Locate the cell with the specified text and output its (X, Y) center coordinate. 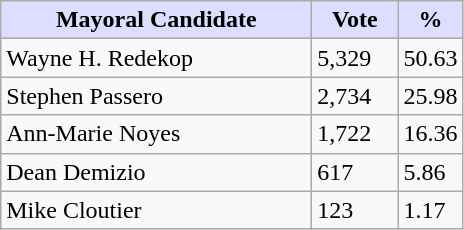
16.36 (430, 134)
% (430, 20)
Vote (355, 20)
5,329 (355, 58)
Mike Cloutier (156, 210)
Mayoral Candidate (156, 20)
5.86 (430, 172)
617 (355, 172)
2,734 (355, 96)
1,722 (355, 134)
25.98 (430, 96)
Ann-Marie Noyes (156, 134)
Wayne H. Redekop (156, 58)
Stephen Passero (156, 96)
50.63 (430, 58)
123 (355, 210)
Dean Demizio (156, 172)
1.17 (430, 210)
